Determine the [X, Y] coordinate at the center of the cell enclosing the given text.  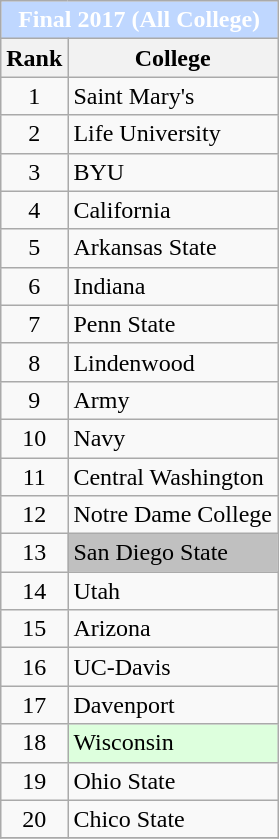
20 [34, 819]
8 [34, 362]
Chico State [173, 819]
3 [34, 172]
Central Washington [173, 477]
Rank [34, 58]
Davenport [173, 705]
Navy [173, 438]
Indiana [173, 286]
Army [173, 400]
College [173, 58]
Lindenwood [173, 362]
11 [34, 477]
Ohio State [173, 781]
12 [34, 515]
BYU [173, 172]
16 [34, 667]
4 [34, 210]
California [173, 210]
Life University [173, 134]
1 [34, 96]
6 [34, 286]
UC-Davis [173, 667]
Notre Dame College [173, 515]
5 [34, 248]
Penn State [173, 324]
Final 2017 (All College) [140, 20]
10 [34, 438]
13 [34, 553]
17 [34, 705]
Utah [173, 591]
Wisconsin [173, 743]
Arkansas State [173, 248]
San Diego State [173, 553]
2 [34, 134]
18 [34, 743]
14 [34, 591]
Saint Mary's [173, 96]
Arizona [173, 629]
9 [34, 400]
15 [34, 629]
7 [34, 324]
19 [34, 781]
